Determine the [X, Y] coordinate at the center of the cell enclosing the given text.  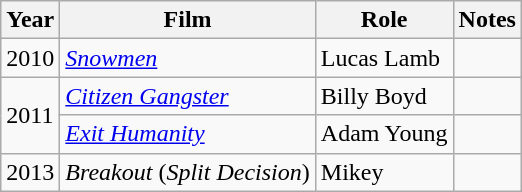
Billy Boyd [384, 96]
Year [30, 20]
Snowmen [188, 58]
2013 [30, 172]
2011 [30, 115]
Exit Humanity [188, 134]
Mikey [384, 172]
Lucas Lamb [384, 58]
Role [384, 20]
Breakout (Split Decision) [188, 172]
Adam Young [384, 134]
Citizen Gangster [188, 96]
Film [188, 20]
2010 [30, 58]
Notes [487, 20]
